Detect which cell encompasses the target text, then output its (X, Y) center coordinate. 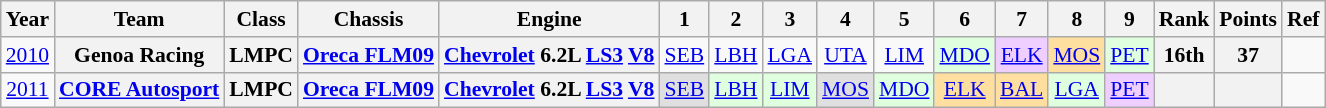
UTA (846, 55)
CORE Autosport (139, 90)
16th (1184, 55)
5 (904, 19)
2010 (28, 55)
2 (736, 19)
4 (846, 19)
7 (1022, 19)
9 (1130, 19)
Year (28, 19)
3 (790, 19)
8 (1076, 19)
Chassis (368, 19)
Class (261, 19)
1 (684, 19)
Points (1248, 19)
Rank (1184, 19)
Team (139, 19)
Engine (549, 19)
Genoa Racing (139, 55)
37 (1248, 55)
2011 (28, 90)
Ref (1303, 19)
BAL (1022, 90)
6 (964, 19)
